Find where the given text appears and provide that cell's center as (X, Y) coordinate. 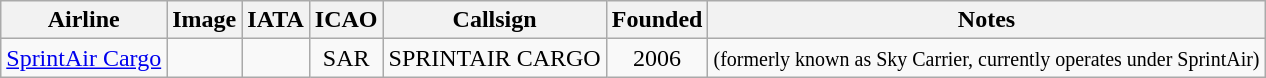
2006 (657, 58)
SprintAir Cargo (84, 58)
Image (204, 20)
IATA (276, 20)
(formerly known as Sky Carrier, currently operates under SprintAir) (986, 58)
Airline (84, 20)
Callsign (494, 20)
Notes (986, 20)
ICAO (346, 20)
SAR (346, 58)
Founded (657, 20)
SPRINTAIR CARGO (494, 58)
